For the text-containing cell, return its midpoint in (X, Y) coordinate format. 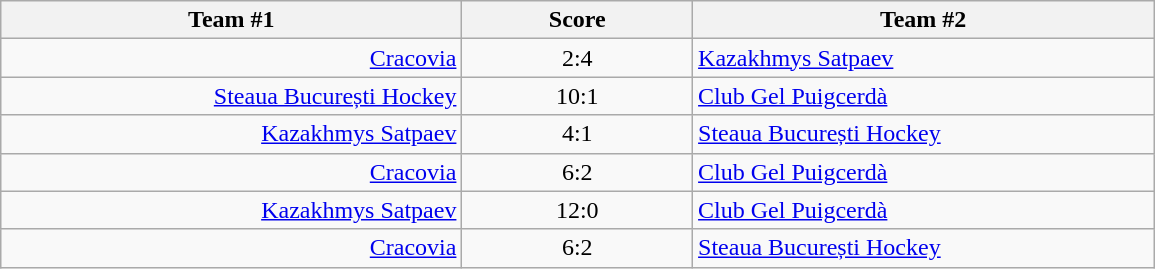
Team #1 (232, 20)
Score (578, 20)
12:0 (578, 210)
2:4 (578, 58)
10:1 (578, 96)
Team #2 (924, 20)
4:1 (578, 134)
